Return the [X, Y] coordinate for the center point of the cell that contains the specified text.  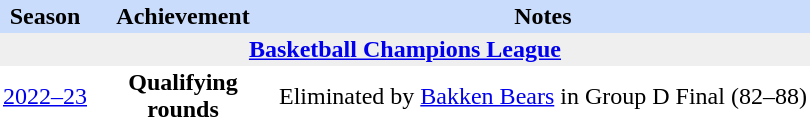
Notes [543, 16]
Basketball Champions League [405, 50]
Season [45, 16]
Achievement [183, 16]
